Identify which cell holds the provided text, then report its (X, Y) central coordinate. 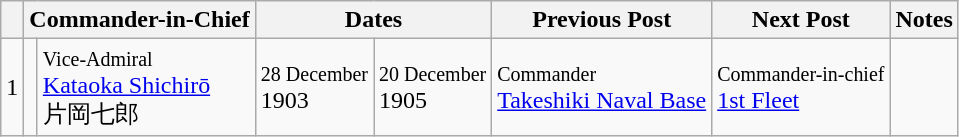
Commander-in-chief1st Fleet (801, 88)
1 (12, 88)
Dates (373, 20)
Vice-AdmiralKataoka Shichirō片岡七郎 (146, 88)
Next Post (801, 20)
20 December1905 (433, 88)
Notes (924, 20)
Previous Post (602, 20)
CommanderTakeshiki Naval Base (602, 88)
28 December1903 (314, 88)
Commander-in-Chief (140, 20)
